Identify which cell holds the provided text, then report its [x, y] central coordinate. 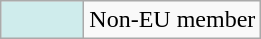
Non-EU member [172, 20]
